From the cell containing the given text, extract its center point as [x, y] coordinate. 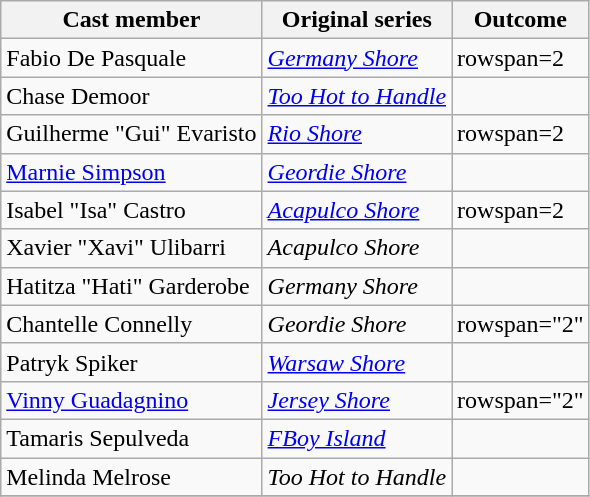
Jersey Shore [357, 400]
Cast member [132, 20]
Outcome [521, 20]
Tamaris Sepulveda [132, 438]
Patryk Spiker [132, 362]
Fabio De Pasquale [132, 58]
Guilherme "Gui" Evaristo [132, 134]
Marnie Simpson [132, 172]
Isabel "Isa" Castro [132, 210]
Chantelle Connelly [132, 324]
Xavier "Xavi" Ulibarri [132, 248]
Chase Demoor [132, 96]
Warsaw Shore [357, 362]
Hatitza "Hati" Garderobe [132, 286]
Melinda Melrose [132, 477]
FBoy Island [357, 438]
Vinny Guadagnino [132, 400]
Original series [357, 20]
Rio Shore [357, 134]
